Locate the cell with the specified text and output its [x, y] center coordinate. 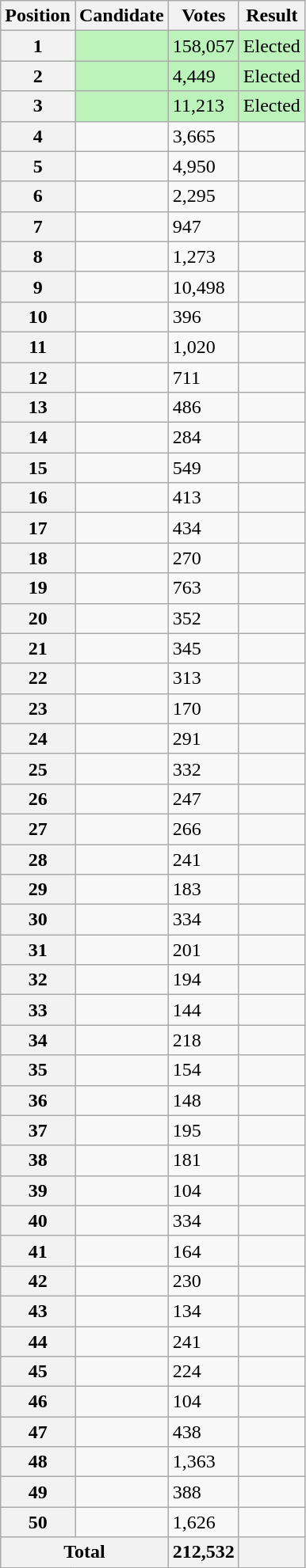
183 [203, 890]
4,449 [203, 76]
158,057 [203, 46]
438 [203, 1432]
1,363 [203, 1462]
41 [38, 1251]
35 [38, 1070]
Votes [203, 16]
3,665 [203, 136]
31 [38, 950]
247 [203, 799]
49 [38, 1492]
7 [38, 226]
388 [203, 1492]
396 [203, 317]
170 [203, 708]
Candidate [121, 16]
42 [38, 1281]
711 [203, 378]
486 [203, 408]
1 [38, 46]
33 [38, 1010]
164 [203, 1251]
29 [38, 890]
194 [203, 980]
224 [203, 1372]
181 [203, 1160]
45 [38, 1372]
291 [203, 738]
26 [38, 799]
21 [38, 648]
154 [203, 1070]
947 [203, 226]
12 [38, 378]
148 [203, 1100]
20 [38, 618]
212,532 [203, 1552]
284 [203, 438]
11,213 [203, 106]
38 [38, 1160]
46 [38, 1402]
44 [38, 1342]
30 [38, 920]
17 [38, 528]
11 [38, 347]
6 [38, 196]
Result [271, 16]
332 [203, 769]
4,950 [203, 166]
19 [38, 588]
10 [38, 317]
37 [38, 1130]
39 [38, 1190]
Position [38, 16]
195 [203, 1130]
2 [38, 76]
8 [38, 256]
9 [38, 287]
134 [203, 1311]
16 [38, 498]
13 [38, 408]
2,295 [203, 196]
32 [38, 980]
48 [38, 1462]
43 [38, 1311]
144 [203, 1010]
24 [38, 738]
18 [38, 558]
549 [203, 468]
25 [38, 769]
27 [38, 829]
3 [38, 106]
1,020 [203, 347]
36 [38, 1100]
34 [38, 1040]
4 [38, 136]
15 [38, 468]
201 [203, 950]
270 [203, 558]
28 [38, 859]
14 [38, 438]
230 [203, 1281]
352 [203, 618]
5 [38, 166]
313 [203, 678]
763 [203, 588]
266 [203, 829]
1,273 [203, 256]
23 [38, 708]
22 [38, 678]
Total [85, 1552]
434 [203, 528]
218 [203, 1040]
40 [38, 1221]
47 [38, 1432]
1,626 [203, 1522]
345 [203, 648]
413 [203, 498]
50 [38, 1522]
10,498 [203, 287]
